Find where the given text appears and provide that cell's center as [x, y] coordinate. 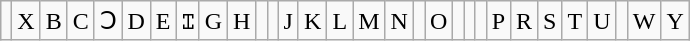
G [213, 21]
K [312, 21]
D [136, 21]
T [575, 21]
X [26, 21]
W [644, 21]
B [54, 21]
S [550, 21]
P [498, 21]
H [242, 21]
J [288, 21]
C [80, 21]
Ↄ [108, 21]
Ɪ [188, 21]
U [602, 21]
R [524, 21]
L [340, 21]
M [369, 21]
N [399, 21]
Y [675, 21]
E [163, 21]
O [438, 21]
